Capture the cell that displays the provided text and extract its (x, y) central coordinate. 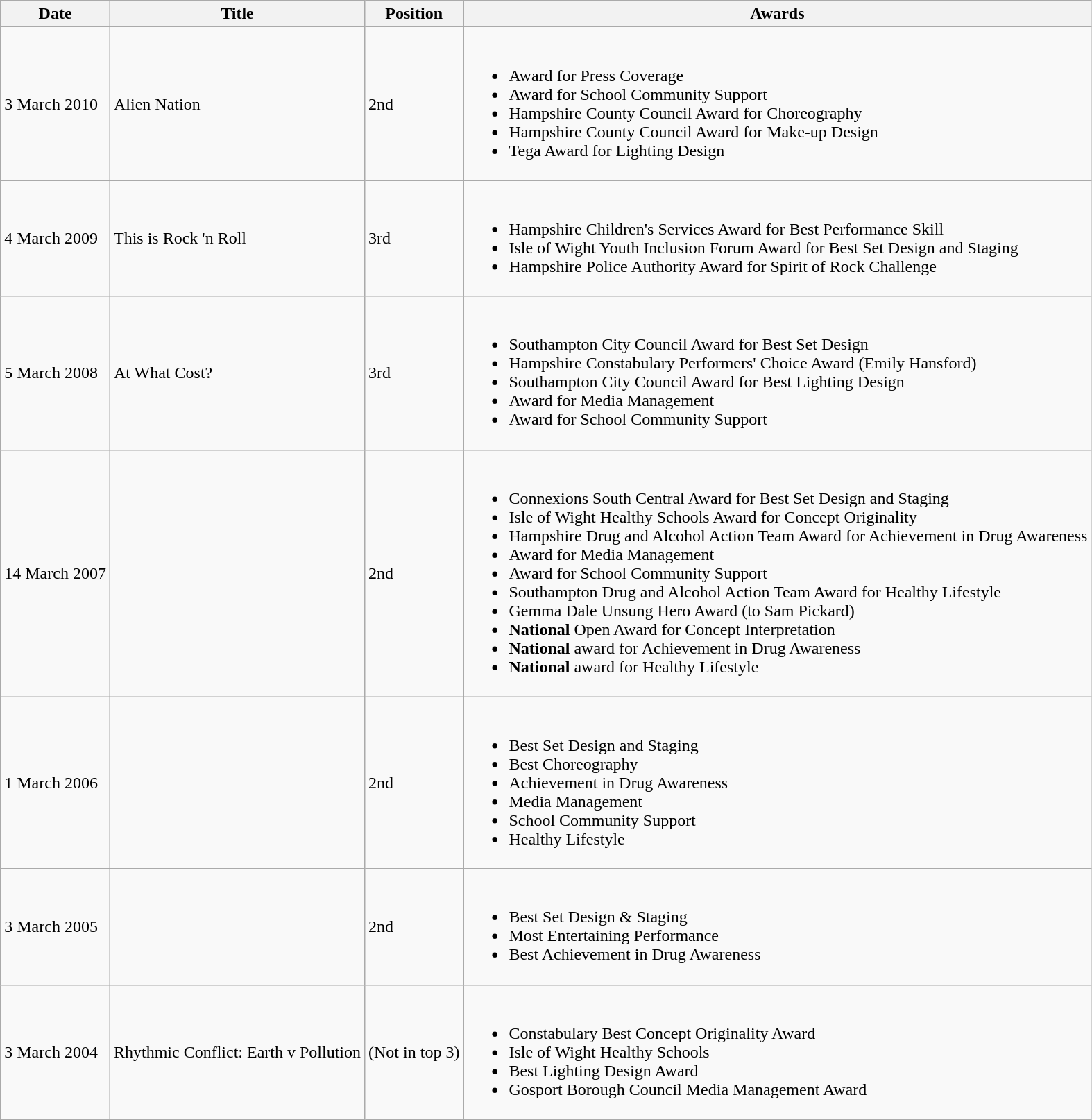
5 March 2008 (56, 373)
Date (56, 14)
Best Set Design and StagingBest ChoreographyAchievement in Drug AwarenessMedia ManagementSchool Community SupportHealthy Lifestyle (777, 783)
4 March 2009 (56, 239)
At What Cost? (237, 373)
This is Rock 'n Roll (237, 239)
Position (414, 14)
3 March 2004 (56, 1052)
Best Set Design & StagingMost Entertaining PerformanceBest Achievement in Drug Awareness (777, 927)
1 March 2006 (56, 783)
3 March 2005 (56, 927)
Alien Nation (237, 104)
14 March 2007 (56, 573)
Rhythmic Conflict: Earth v Pollution (237, 1052)
Constabulary Best Concept Originality AwardIsle of Wight Healthy SchoolsBest Lighting Design AwardGosport Borough Council Media Management Award (777, 1052)
Title (237, 14)
Awards (777, 14)
3 March 2010 (56, 104)
(Not in top 3) (414, 1052)
